Return the [x, y] coordinate for the center point of the cell that contains the specified text.  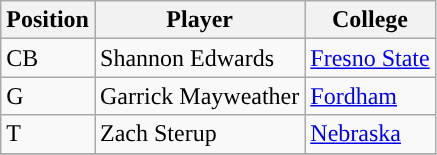
Player [199, 20]
Nebraska [370, 134]
College [370, 20]
G [48, 96]
Fordham [370, 96]
T [48, 134]
Fresno State [370, 58]
Shannon Edwards [199, 58]
Position [48, 20]
Garrick Mayweather [199, 96]
Zach Sterup [199, 134]
CB [48, 58]
